Find where the given text appears and provide that cell's center as (x, y) coordinate. 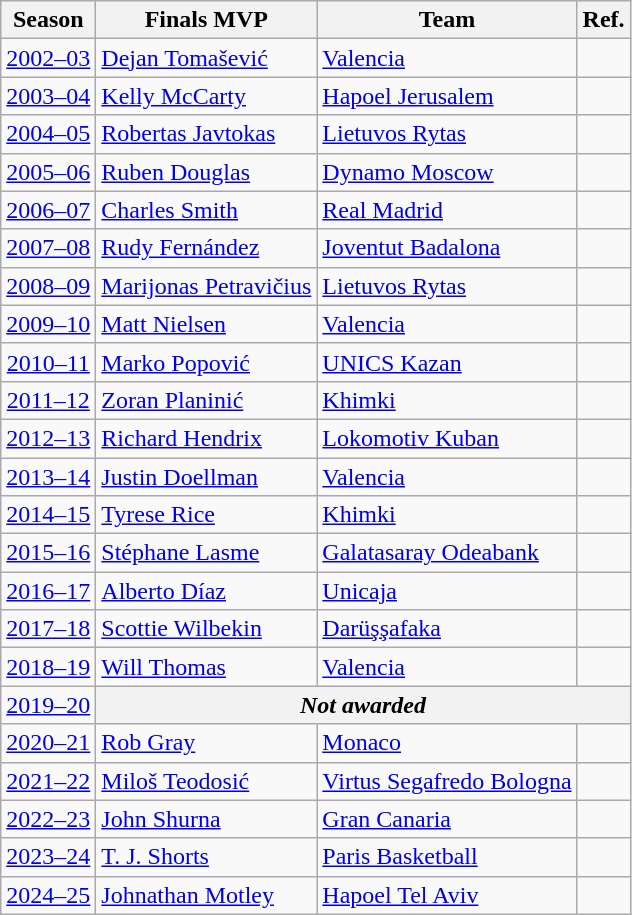
Ruben Douglas (206, 172)
2016–17 (48, 591)
2012–13 (48, 438)
Marko Popović (206, 362)
2009–10 (48, 324)
2002–03 (48, 58)
2021–22 (48, 781)
Team (447, 20)
2011–12 (48, 400)
Paris Basketball (447, 857)
UNICS Kazan (447, 362)
Rob Gray (206, 743)
2019–20 (48, 705)
Season (48, 20)
Monaco (447, 743)
Finals MVP (206, 20)
Marijonas Petravičius (206, 286)
T. J. Shorts (206, 857)
Lokomotiv Kuban (447, 438)
Hapoel Jerusalem (447, 96)
2007–08 (48, 248)
Robertas Javtokas (206, 134)
2008–09 (48, 286)
Scottie Wilbekin (206, 629)
Johnathan Motley (206, 895)
2017–18 (48, 629)
2014–15 (48, 515)
2020–21 (48, 743)
Hapoel Tel Aviv (447, 895)
Real Madrid (447, 210)
2024–25 (48, 895)
Galatasaray Odeabank (447, 553)
Zoran Planinić (206, 400)
2018–19 (48, 667)
Dynamo Moscow (447, 172)
Dejan Tomašević (206, 58)
Gran Canaria (447, 819)
2005–06 (48, 172)
Darüşşafaka (447, 629)
Miloš Teodosić (206, 781)
Virtus Segafredo Bologna (447, 781)
Tyrese Rice (206, 515)
Rudy Fernández (206, 248)
Not awarded (363, 705)
2013–14 (48, 477)
Justin Doellman (206, 477)
Joventut Badalona (447, 248)
2004–05 (48, 134)
Ref. (604, 20)
2022–23 (48, 819)
Kelly McCarty (206, 96)
2003–04 (48, 96)
2023–24 (48, 857)
2010–11 (48, 362)
Charles Smith (206, 210)
Stéphane Lasme (206, 553)
Matt Nielsen (206, 324)
Will Thomas (206, 667)
Alberto Díaz (206, 591)
Unicaja (447, 591)
2015–16 (48, 553)
Richard Hendrix (206, 438)
2006–07 (48, 210)
John Shurna (206, 819)
